Find where the given text appears and provide that cell's center as (X, Y) coordinate. 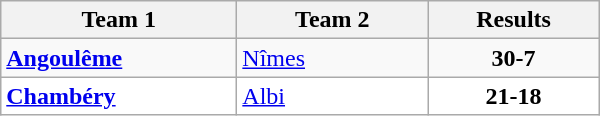
Team 1 (119, 20)
30-7 (514, 58)
Team 2 (332, 20)
Albi (332, 96)
Nîmes (332, 58)
Angoulême (119, 58)
21-18 (514, 96)
Results (514, 20)
Chambéry (119, 96)
